Scan for the cell matching the given text and deliver its (X, Y) coordinate at center. 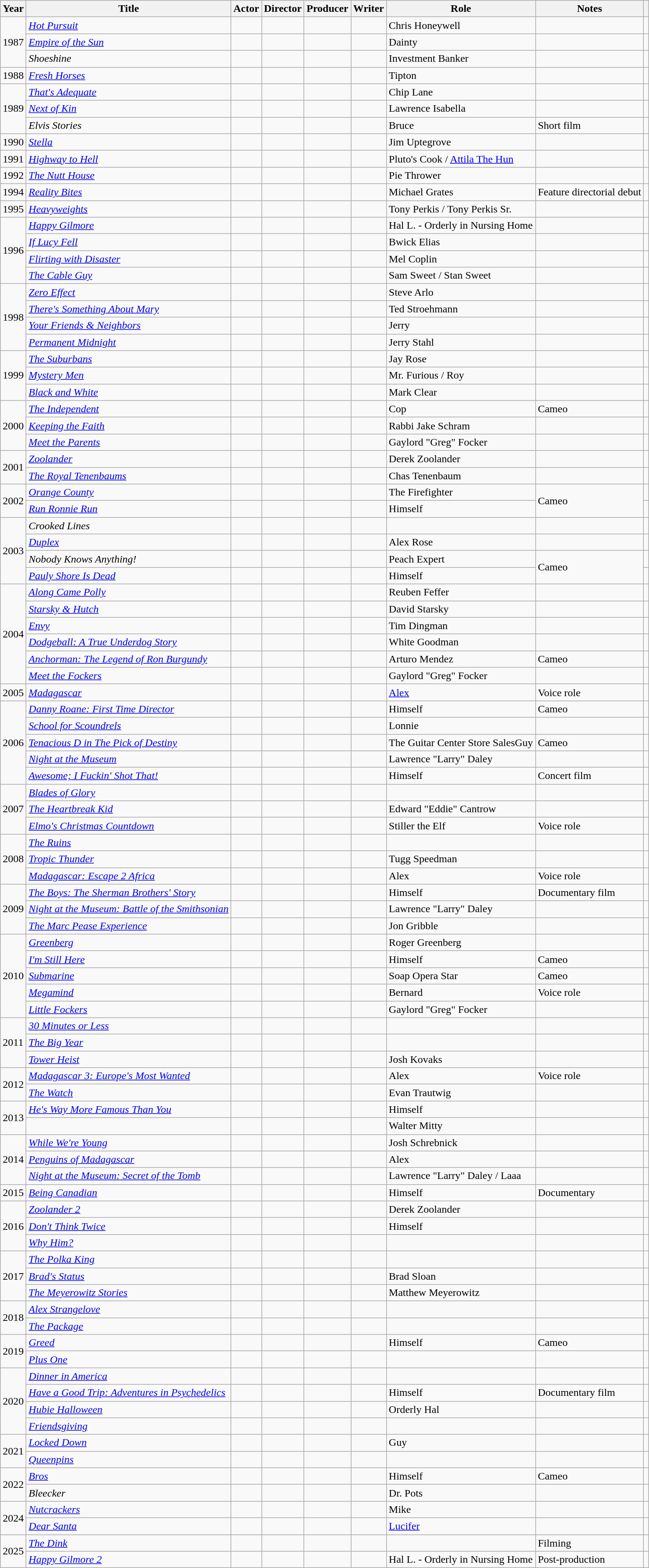
Penguins of Madagascar (129, 1159)
Little Fockers (129, 1009)
Madagascar 3: Europe's Most Wanted (129, 1076)
Bleecker (129, 1493)
The Guitar Center Store SalesGuy (461, 743)
Zero Effect (129, 292)
Documentary (589, 1193)
Locked Down (129, 1443)
David Starsky (461, 609)
Starsky & Hutch (129, 609)
The Firefighter (461, 492)
Dainty (461, 42)
1991 (13, 159)
Director (283, 9)
Bernard (461, 992)
Permanent Midnight (129, 342)
Anchorman: The Legend of Ron Burgundy (129, 659)
Black and White (129, 392)
Pauly Shore Is Dead (129, 576)
Role (461, 9)
The Meyerowitz Stories (129, 1293)
Mark Clear (461, 392)
1989 (13, 109)
Nobody Knows Anything! (129, 559)
White Goodman (461, 642)
Brad Sloan (461, 1276)
Filming (589, 1543)
Mr. Furious / Roy (461, 375)
Michael Grates (461, 192)
1992 (13, 175)
Danny Roane: First Time Director (129, 709)
The Suburbans (129, 359)
Jerry Stahl (461, 342)
Tower Heist (129, 1059)
2009 (13, 909)
Greenberg (129, 942)
Josh Schrebnick (461, 1143)
Envy (129, 626)
2002 (13, 501)
Actor (247, 9)
2001 (13, 467)
2000 (13, 425)
Writer (369, 9)
Night at the Museum (129, 759)
Fresh Horses (129, 75)
The Independent (129, 409)
Tropic Thunder (129, 859)
Alex Rose (461, 542)
Rabbi Jake Schram (461, 425)
Why Him? (129, 1242)
Investment Banker (461, 59)
2008 (13, 859)
Jim Uptegrove (461, 142)
Bruce (461, 125)
Dr. Pots (461, 1493)
2019 (13, 1351)
30 Minutes or Less (129, 1026)
Mike (461, 1509)
Zoolander 2 (129, 1209)
1999 (13, 375)
Tenacious D in The Pick of Destiny (129, 743)
2024 (13, 1518)
Matthew Meyerowitz (461, 1293)
Dinner in America (129, 1376)
The Dink (129, 1543)
Concert film (589, 776)
Crooked Lines (129, 526)
Jon Gribble (461, 926)
Zoolander (129, 459)
1996 (13, 251)
Post-production (589, 1560)
2015 (13, 1193)
Brad's Status (129, 1276)
Tim Dingman (461, 626)
While We're Young (129, 1143)
Year (13, 9)
Ted Stroehmann (461, 309)
Stiller the Elf (461, 826)
The Big Year (129, 1043)
The Heartbreak Kid (129, 809)
Hot Pursuit (129, 25)
Edward "Eddie" Cantrow (461, 809)
2005 (13, 692)
Orange County (129, 492)
Duplex (129, 542)
Meet the Parents (129, 442)
2003 (13, 551)
Roger Greenberg (461, 942)
Bros (129, 1476)
The Marc Pease Experience (129, 926)
Elmo's Christmas Countdown (129, 826)
1995 (13, 209)
Tony Perkis / Tony Perkis Sr. (461, 209)
Night at the Museum: Secret of the Tomb (129, 1176)
Producer (328, 9)
Tugg Speedman (461, 859)
Queenpins (129, 1459)
Don't Think Twice (129, 1226)
2006 (13, 742)
Along Came Polly (129, 592)
2021 (13, 1451)
Stella (129, 142)
Sam Sweet / Stan Sweet (461, 276)
Plus One (129, 1359)
Reality Bites (129, 192)
Nutcrackers (129, 1509)
1994 (13, 192)
Jerry (461, 326)
I'm Still Here (129, 959)
1998 (13, 317)
Pie Thrower (461, 175)
Notes (589, 9)
Bwick Elias (461, 242)
2016 (13, 1226)
2014 (13, 1159)
Empire of the Sun (129, 42)
Hubie Halloween (129, 1409)
Happy Gilmore (129, 226)
Guy (461, 1443)
Jay Rose (461, 359)
Dodgeball: A True Underdog Story (129, 642)
If Lucy Fell (129, 242)
2007 (13, 809)
The Watch (129, 1093)
There's Something About Mary (129, 309)
Feature directorial debut (589, 192)
The Polka King (129, 1259)
Lawrence Isabella (461, 109)
Josh Kovaks (461, 1059)
Steve Arlo (461, 292)
Mel Coplin (461, 259)
He's Way More Famous Than You (129, 1109)
Awesome; I Fuckin' Shot That! (129, 776)
Cop (461, 409)
That's Adequate (129, 92)
Dear Santa (129, 1526)
The Ruins (129, 842)
Arturo Mendez (461, 659)
Title (129, 9)
Greed (129, 1343)
Shoeshine (129, 59)
Friendsgiving (129, 1426)
Happy Gilmore 2 (129, 1560)
Keeping the Faith (129, 425)
Being Canadian (129, 1193)
Lawrence "Larry" Daley / Laaa (461, 1176)
Walter Mitty (461, 1126)
Madagascar: Escape 2 Africa (129, 876)
Chas Tenenbaum (461, 475)
The Cable Guy (129, 276)
Reuben Feffer (461, 592)
Evan Trautwig (461, 1093)
The Boys: The Sherman Brothers' Story (129, 892)
Elvis Stories (129, 125)
1987 (13, 42)
Meet the Fockers (129, 676)
Have a Good Trip: Adventures in Psychedelics (129, 1393)
2022 (13, 1484)
2012 (13, 1084)
Chip Lane (461, 92)
The Royal Tenenbaums (129, 475)
2020 (13, 1401)
2025 (13, 1551)
Megamind (129, 992)
Tipton (461, 75)
Flirting with Disaster (129, 259)
2011 (13, 1043)
1990 (13, 142)
Night at the Museum: Battle of the Smithsonian (129, 909)
2018 (13, 1318)
1988 (13, 75)
2010 (13, 976)
The Nutt House (129, 175)
Madagascar (129, 692)
2004 (13, 634)
2013 (13, 1118)
Chris Honeywell (461, 25)
Heavyweights (129, 209)
Pluto's Cook / Attila The Hun (461, 159)
Next of Kin (129, 109)
Blades of Glory (129, 793)
Soap Opera Star (461, 976)
2017 (13, 1276)
Submarine (129, 976)
Peach Expert (461, 559)
Alex Strangelove (129, 1310)
The Package (129, 1326)
Mystery Men (129, 375)
Highway to Hell (129, 159)
Run Ronnie Run (129, 509)
Lonnie (461, 726)
School for Scoundrels (129, 726)
Short film (589, 125)
Orderly Hal (461, 1409)
Lucifer (461, 1526)
Your Friends & Neighbors (129, 326)
